Detect which cell encompasses the target text, then output its [X, Y] center coordinate. 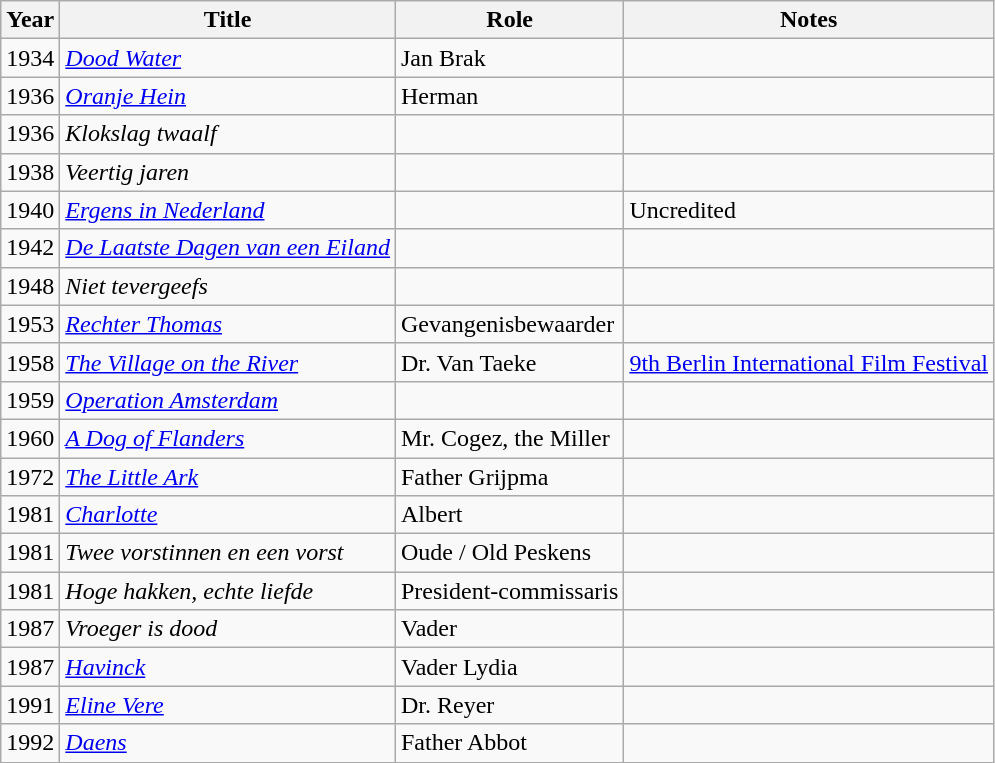
Father Abbot [509, 743]
The Village on the River [228, 362]
1992 [30, 743]
Albert [509, 515]
Dood Water [228, 58]
Klokslag twaalf [228, 134]
9th Berlin International Film Festival [809, 362]
1940 [30, 210]
Rechter Thomas [228, 324]
Veertig jaren [228, 172]
Father Grijpma [509, 477]
Oranje Hein [228, 96]
Vader [509, 629]
Vroeger is dood [228, 629]
Operation Amsterdam [228, 400]
Herman [509, 96]
Dr. Reyer [509, 705]
Vader Lydia [509, 667]
Twee vorstinnen en een vorst [228, 553]
1938 [30, 172]
Role [509, 20]
1991 [30, 705]
A Dog of Flanders [228, 438]
1959 [30, 400]
Jan Brak [509, 58]
Uncredited [809, 210]
1960 [30, 438]
Oude / Old Peskens [509, 553]
1934 [30, 58]
Mr. Cogez, the Miller [509, 438]
De Laatste Dagen van een Eiland [228, 248]
Daens [228, 743]
Notes [809, 20]
Charlotte [228, 515]
Dr. Van Taeke [509, 362]
1942 [30, 248]
Havinck [228, 667]
Hoge hakken, echte liefde [228, 591]
Gevangenisbewaarder [509, 324]
1948 [30, 286]
1972 [30, 477]
Eline Vere [228, 705]
Year [30, 20]
1958 [30, 362]
Niet tevergeefs [228, 286]
Title [228, 20]
1953 [30, 324]
Ergens in Nederland [228, 210]
President-commissaris [509, 591]
The Little Ark [228, 477]
